Identify which cell holds the provided text, then report its [x, y] central coordinate. 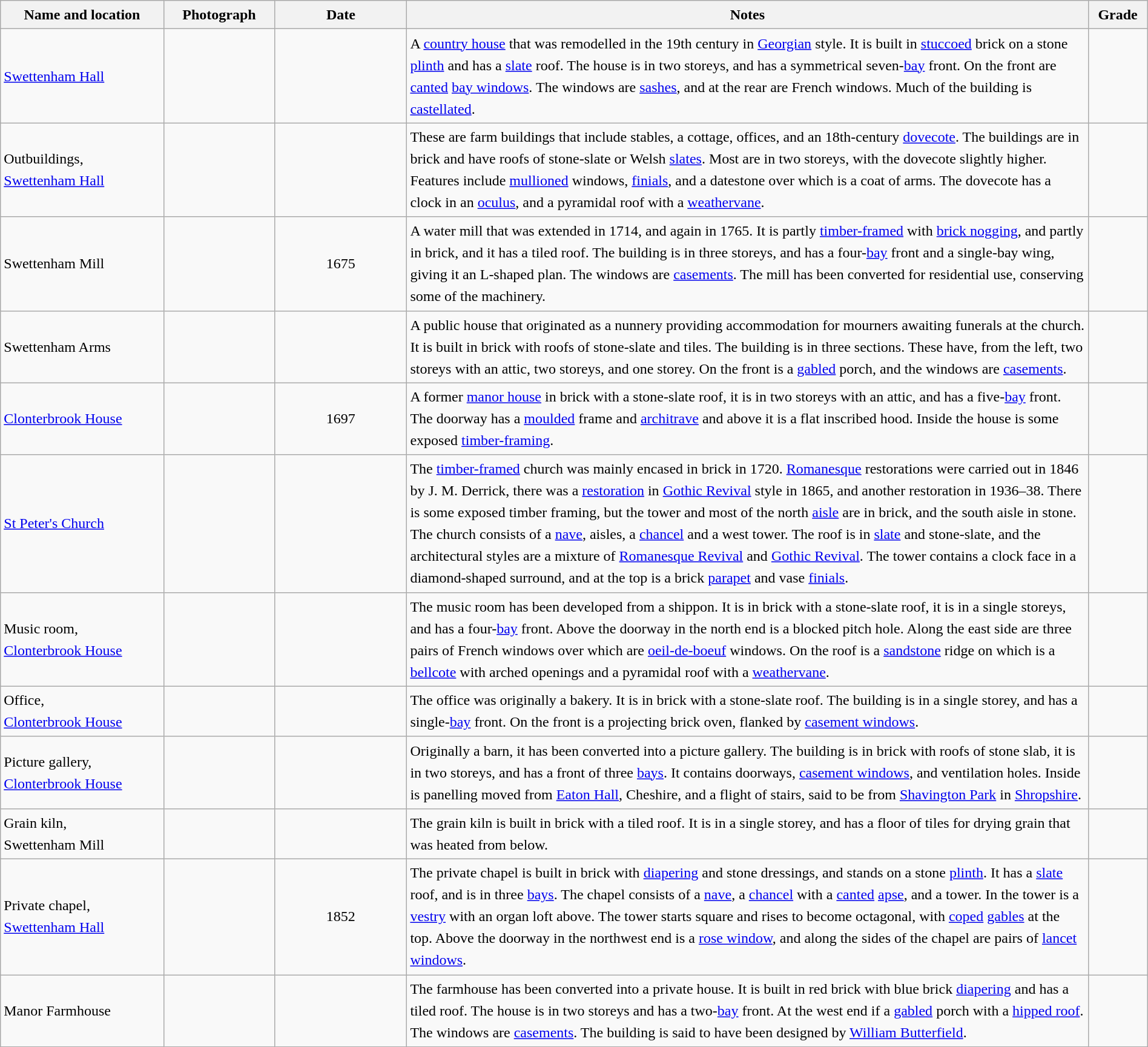
Music room,Clonterbrook House [82, 639]
Clonterbrook House [82, 419]
1675 [341, 264]
Swettenham Arms [82, 346]
St Peter's Church [82, 523]
1697 [341, 419]
Grade [1118, 15]
Name and location [82, 15]
Swettenham Mill [82, 264]
Picture gallery,Clonterbrook House [82, 773]
Manor Farmhouse [82, 1011]
Outbuildings,Swettenham Hall [82, 170]
The grain kiln is built in brick with a tiled roof. It is in a single storey, and has a floor of tiles for drying grain that was heated from below. [747, 833]
Notes [747, 15]
Office,Clonterbrook House [82, 711]
Date [341, 15]
Swettenham Hall [82, 76]
Photograph [219, 15]
Grain kiln,Swettenham Mill [82, 833]
Private chapel,Swettenham Hall [82, 917]
1852 [341, 917]
